Return (X, Y) of the center of cell containing provided text 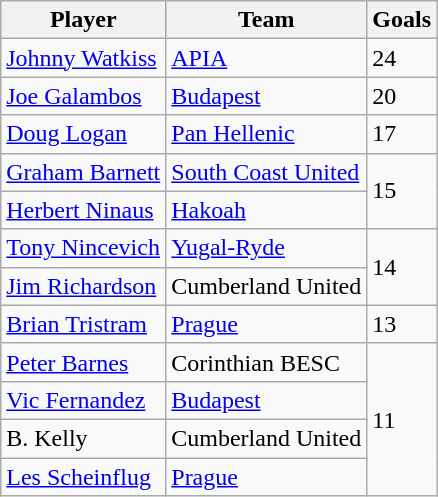
South Coast United (266, 172)
Team (266, 20)
24 (402, 58)
20 (402, 96)
Brian Tristram (84, 324)
Johnny Watkiss (84, 58)
Player (84, 20)
Vic Fernandez (84, 400)
Doug Logan (84, 134)
13 (402, 324)
Goals (402, 20)
Tony Nincevich (84, 248)
B. Kelly (84, 438)
Joe Galambos (84, 96)
Hakoah (266, 210)
Herbert Ninaus (84, 210)
15 (402, 191)
Pan Hellenic (266, 134)
14 (402, 267)
Yugal-Ryde (266, 248)
Graham Barnett (84, 172)
APIA (266, 58)
17 (402, 134)
Les Scheinflug (84, 477)
Jim Richardson (84, 286)
11 (402, 419)
Corinthian BESC (266, 362)
Peter Barnes (84, 362)
